Search for the cell housing the specified text and yield its (x, y) center coordinate. 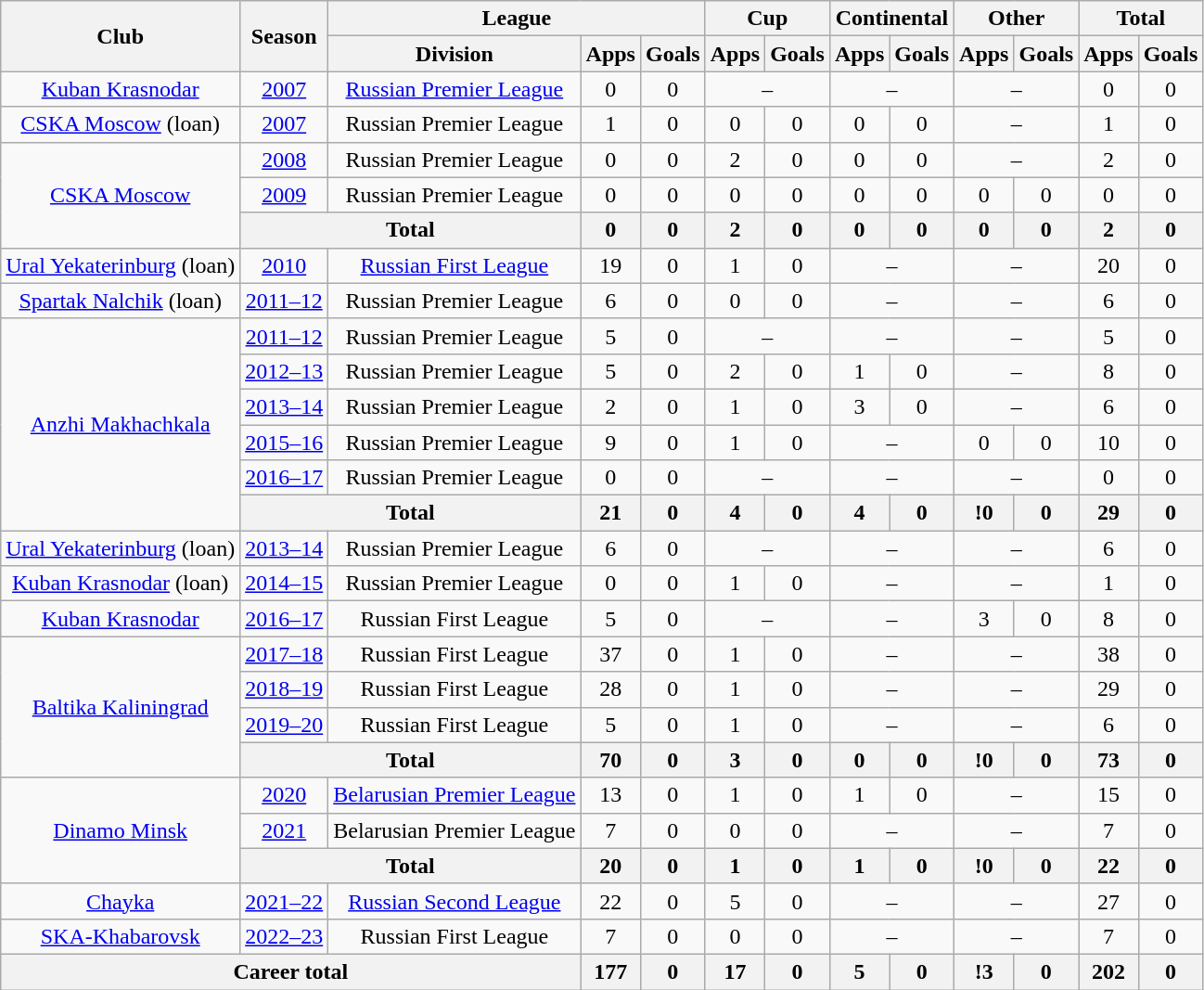
!3 (984, 971)
Anzhi Makhachkala (121, 424)
2017–18 (284, 654)
177 (610, 971)
Cup (767, 19)
Dinamo Minsk (121, 830)
21 (610, 513)
2012–13 (284, 371)
Career total (291, 971)
CSKA Moscow (loan) (121, 124)
2020 (284, 795)
19 (610, 265)
28 (610, 689)
League (517, 19)
37 (610, 654)
13 (610, 795)
Baltika Kaliningrad (121, 707)
2014–15 (284, 584)
202 (1108, 971)
2009 (284, 195)
Other (1017, 19)
Russian Second League (455, 901)
2008 (284, 160)
Spartak Nalchik (loan) (121, 301)
38 (1108, 654)
2019–20 (284, 725)
CSKA Moscow (121, 195)
Continental (891, 19)
2022–23 (284, 936)
2021 (284, 830)
70 (610, 760)
Club (121, 36)
2018–19 (284, 689)
Season (284, 36)
Chayka (121, 901)
10 (1108, 443)
2010 (284, 265)
Division (455, 54)
Kuban Krasnodar (loan) (121, 584)
2021–22 (284, 901)
15 (1108, 795)
SKA-Khabarovsk (121, 936)
9 (610, 443)
17 (735, 971)
2015–16 (284, 443)
73 (1108, 760)
27 (1108, 901)
